Return (X, Y) of the center of cell containing provided text 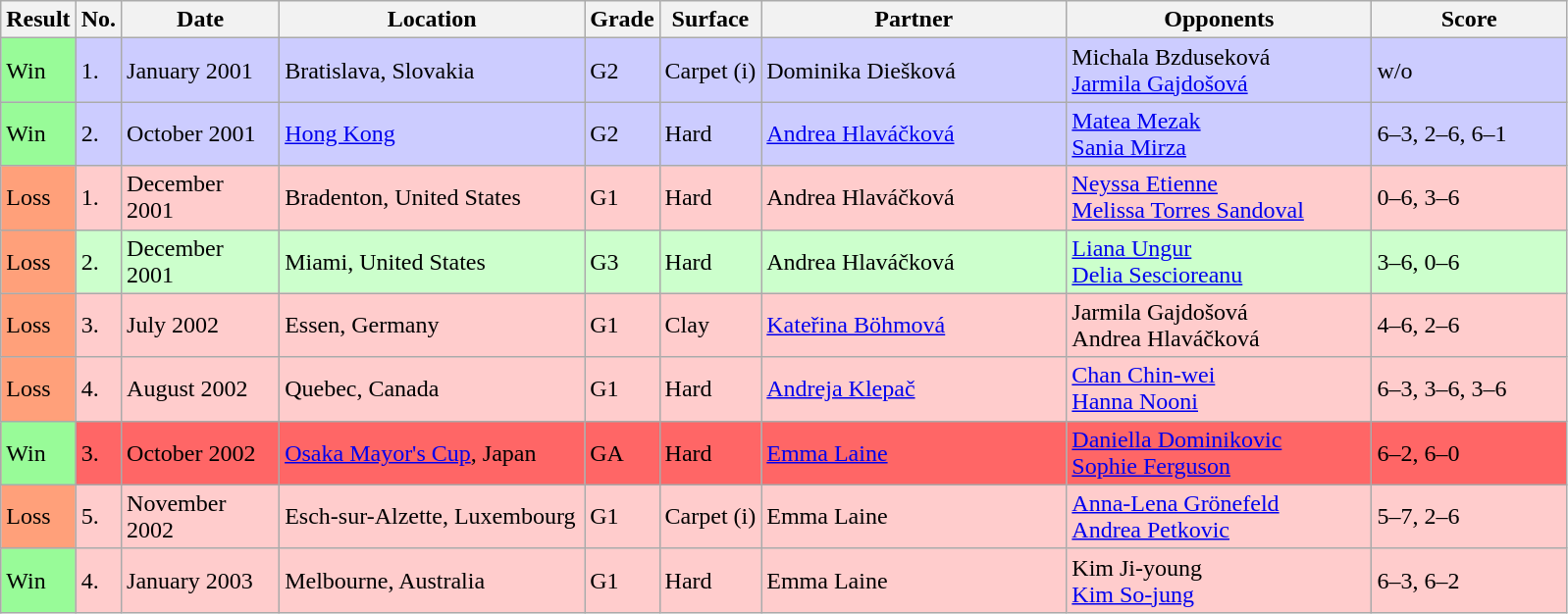
5. (98, 516)
Osaka Mayor's Cup, Japan (432, 453)
Kim Ji-young Kim So-jung (1219, 581)
4–6, 2–6 (1470, 326)
Andreja Klepač (915, 388)
GA (622, 453)
No. (98, 20)
Michala Bzduseková Jarmila Gajdošová (1219, 71)
Esch-sur-Alzette, Luxembourg (432, 516)
3–6, 0–6 (1470, 261)
November 2002 (200, 516)
Result (38, 20)
Chan Chin-wei Hanna Nooni (1219, 388)
Score (1470, 20)
Liana Ungur Delia Sescioreanu (1219, 261)
Daniella Dominikovic Sophie Ferguson (1219, 453)
6–3, 3–6, 3–6 (1470, 388)
Melbourne, Australia (432, 581)
January 2003 (200, 581)
Kateřina Böhmová (915, 326)
Bratislava, Slovakia (432, 71)
Neyssa Etienne Melissa Torres Sandoval (1219, 198)
October 2001 (200, 133)
Quebec, Canada (432, 388)
Surface (710, 20)
Essen, Germany (432, 326)
5–7, 2–6 (1470, 516)
Miami, United States (432, 261)
Partner (915, 20)
January 2001 (200, 71)
6–2, 6–0 (1470, 453)
Jarmila Gajdošová Andrea Hlaváčková (1219, 326)
G3 (622, 261)
6–3, 6–2 (1470, 581)
Hong Kong (432, 133)
Grade (622, 20)
0–6, 3–6 (1470, 198)
Matea Mezak Sania Mirza (1219, 133)
w/o (1470, 71)
Dominika Diešková (915, 71)
Anna-Lena Grönefeld Andrea Petkovic (1219, 516)
August 2002 (200, 388)
6–3, 2–6, 6–1 (1470, 133)
Opponents (1219, 20)
Date (200, 20)
Location (432, 20)
Bradenton, United States (432, 198)
July 2002 (200, 326)
Clay (710, 326)
October 2002 (200, 453)
